Output the [X, Y] coordinate of the center of the cell containing the given text.  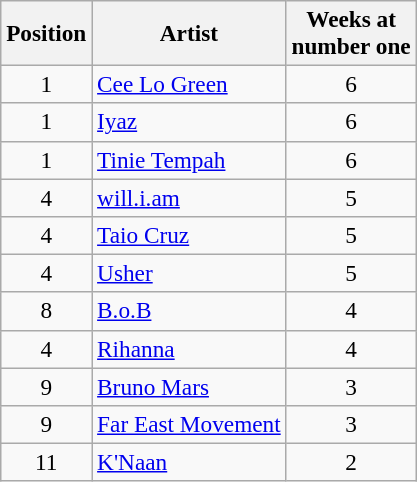
Weeks atnumber one [351, 32]
11 [46, 462]
Bruno Mars [189, 386]
will.i.am [189, 197]
Artist [189, 32]
8 [46, 311]
K'Naan [189, 462]
Iyaz [189, 122]
Cee Lo Green [189, 84]
Position [46, 32]
2 [351, 462]
Tinie Tempah [189, 160]
Taio Cruz [189, 235]
Far East Movement [189, 424]
B.o.B [189, 311]
Rihanna [189, 349]
Usher [189, 273]
